For the text-containing cell, return its midpoint in (X, Y) coordinate format. 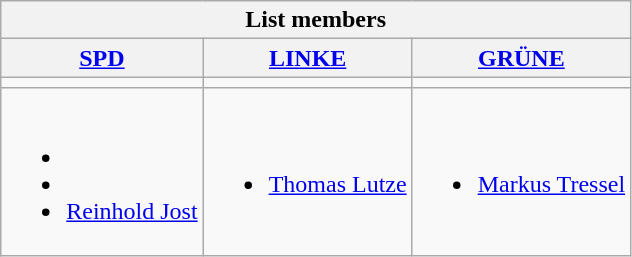
SPD (102, 58)
Reinhold Jost (102, 172)
Thomas Lutze (308, 172)
LINKE (308, 58)
Markus Tressel (521, 172)
List members (316, 20)
GRÜNE (521, 58)
